Provide the (x, y) coordinate of the cell's center where the given text is located.  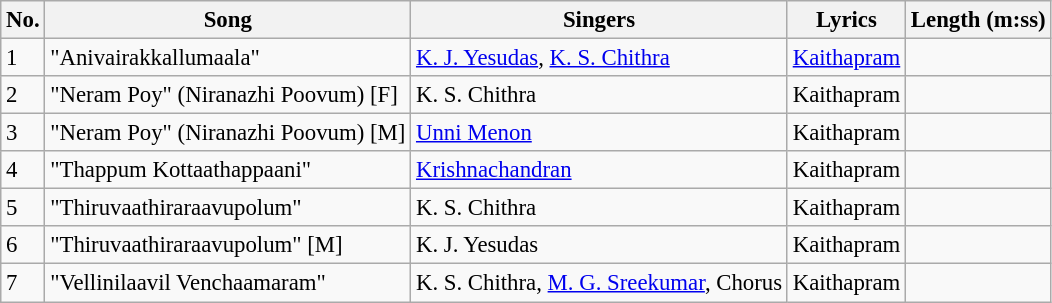
"Anivairakkallumaala" (228, 58)
Song (228, 20)
K. S. Chithra, M. G. Sreekumar, Chorus (600, 283)
Unni Menon (600, 133)
K. J. Yesudas (600, 245)
"Neram Poy" (Niranazhi Poovum) [F] (228, 95)
"Neram Poy" (Niranazhi Poovum) [M] (228, 133)
5 (23, 208)
7 (23, 283)
Singers (600, 20)
3 (23, 133)
"Vellinilaavil Venchaamaram" (228, 283)
Krishnachandran (600, 170)
"Thappum Kottaathappaani" (228, 170)
1 (23, 58)
K. J. Yesudas, K. S. Chithra (600, 58)
6 (23, 245)
No. (23, 20)
2 (23, 95)
"Thiruvaathiraraavupolum" (228, 208)
"Thiruvaathiraraavupolum" [M] (228, 245)
Lyrics (846, 20)
Length (m:ss) (978, 20)
4 (23, 170)
